Scan for the cell matching the given text and deliver its [X, Y] coordinate at center. 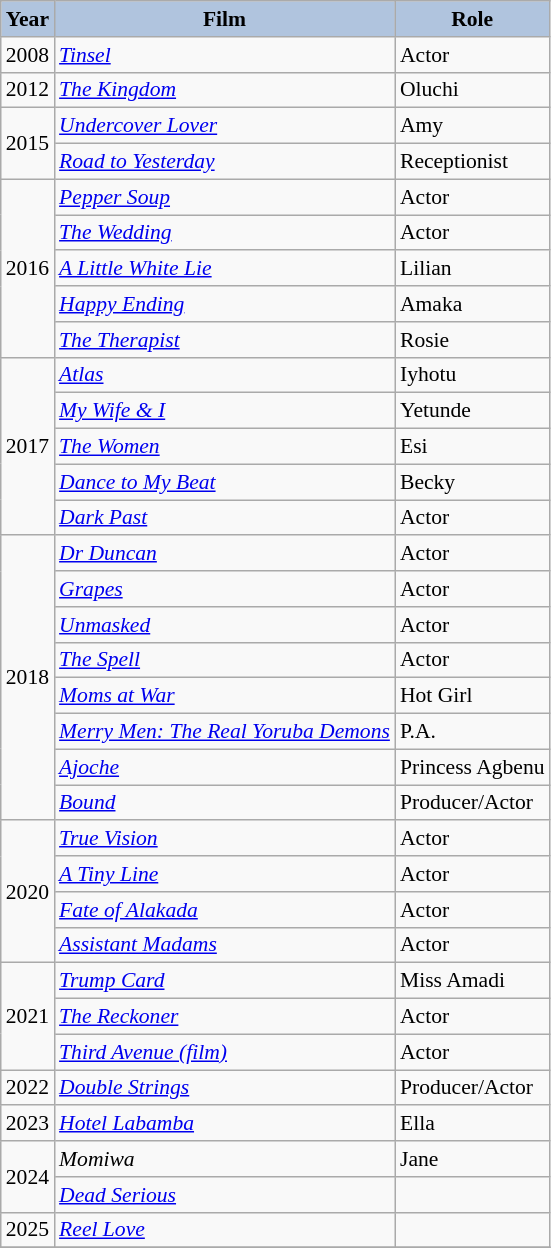
Third Avenue (film) [224, 1052]
Lilian [472, 269]
Road to Yesterday [224, 162]
Year [28, 19]
2025 [28, 1230]
Dark Past [224, 518]
Ella [472, 1124]
The Spell [224, 660]
Double Strings [224, 1088]
A Little White Lie [224, 269]
2017 [28, 446]
My Wife & I [224, 411]
True Vision [224, 839]
P.A. [472, 732]
Becky [472, 482]
Princess Agbenu [472, 767]
Atlas [224, 375]
2012 [28, 90]
Oluchi [472, 90]
Jane [472, 1159]
The Wedding [224, 233]
Ajoche [224, 767]
Unmasked [224, 625]
The Women [224, 447]
2020 [28, 892]
Tinsel [224, 55]
Iyhotu [472, 375]
Reel Love [224, 1230]
Film [224, 19]
2008 [28, 55]
Dr Duncan [224, 554]
Assistant Madams [224, 945]
Esi [472, 447]
Rosie [472, 340]
Dance to My Beat [224, 482]
Merry Men: The Real Yoruba Demons [224, 732]
Fate of Alakada [224, 910]
The Kingdom [224, 90]
Receptionist [472, 162]
Hot Girl [472, 696]
The Reckoner [224, 1017]
2024 [28, 1176]
Moms at War [224, 696]
2021 [28, 1016]
Role [472, 19]
Bound [224, 803]
The Therapist [224, 340]
Momiwa [224, 1159]
A Tiny Line [224, 874]
Hotel Labamba [224, 1124]
Amy [472, 126]
Trump Card [224, 981]
Yetunde [472, 411]
Pepper Soup [224, 197]
2016 [28, 268]
Miss Amadi [472, 981]
2015 [28, 144]
Amaka [472, 304]
Undercover Lover [224, 126]
Dead Serious [224, 1195]
Grapes [224, 589]
2022 [28, 1088]
Happy Ending [224, 304]
2018 [28, 678]
2023 [28, 1124]
